Provide the [x, y] coordinate of the cell's center where the given text is located.  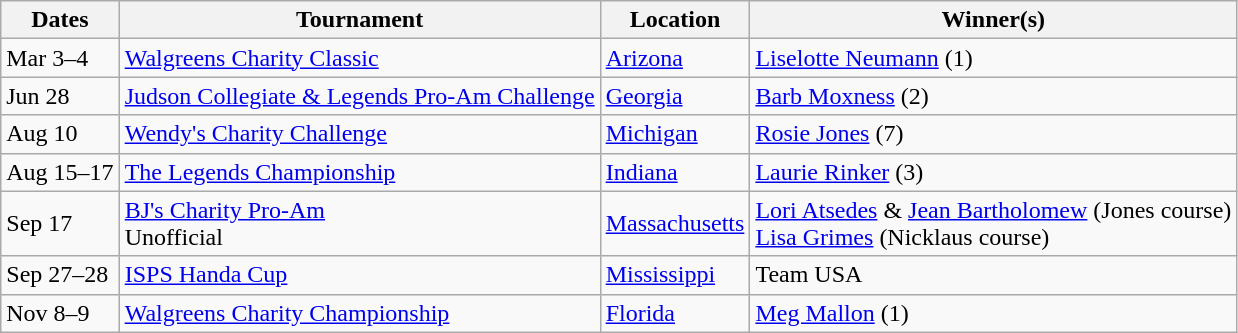
Florida [675, 313]
Aug 10 [60, 134]
Barb Moxness (2) [994, 96]
Dates [60, 20]
Location [675, 20]
Walgreens Charity Classic [360, 58]
The Legends Championship [360, 172]
Sep 17 [60, 224]
Judson Collegiate & Legends Pro-Am Challenge [360, 96]
Tournament [360, 20]
Mississippi [675, 275]
Winner(s) [994, 20]
BJ's Charity Pro-AmUnofficial [360, 224]
Aug 15–17 [60, 172]
Arizona [675, 58]
Sep 27–28 [60, 275]
Michigan [675, 134]
Lori Atsedes & Jean Bartholomew (Jones course) Lisa Grimes (Nicklaus course) [994, 224]
Georgia [675, 96]
Rosie Jones (7) [994, 134]
Laurie Rinker (3) [994, 172]
Indiana [675, 172]
Massachusetts [675, 224]
Team USA [994, 275]
Nov 8–9 [60, 313]
Liselotte Neumann (1) [994, 58]
ISPS Handa Cup [360, 275]
Wendy's Charity Challenge [360, 134]
Meg Mallon (1) [994, 313]
Mar 3–4 [60, 58]
Walgreens Charity Championship [360, 313]
Jun 28 [60, 96]
